Extract the [x, y] coordinate from the center of the cell holding the provided text.  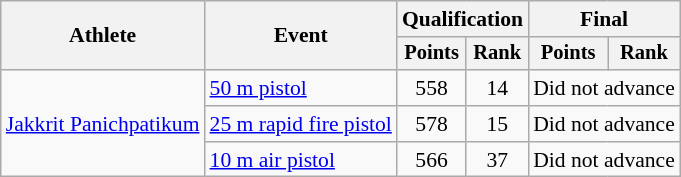
Jakkrit Panichpatikum [103, 124]
Final [604, 19]
50 m pistol [301, 88]
578 [432, 124]
558 [432, 88]
14 [497, 88]
Athlete [103, 36]
Event [301, 36]
25 m rapid fire pistol [301, 124]
15 [497, 124]
Qualification [462, 19]
